Find where the given text appears and provide that cell's center as [x, y] coordinate. 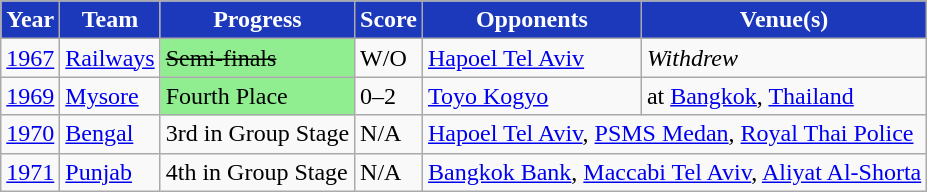
Railways [110, 58]
Opponents [532, 20]
Team [110, 20]
W/O [389, 58]
3rd in Group Stage [257, 134]
Year [30, 20]
1967 [30, 58]
Progress [257, 20]
1971 [30, 172]
0–2 [389, 96]
Score [389, 20]
1969 [30, 96]
Fourth Place [257, 96]
Mysore [110, 96]
Punjab [110, 172]
1970 [30, 134]
Bengal [110, 134]
Hapoel Tel Aviv [532, 58]
Withdrew [784, 58]
at Bangkok, Thailand [784, 96]
Venue(s) [784, 20]
Hapoel Tel Aviv, PSMS Medan, Royal Thai Police [675, 134]
4th in Group Stage [257, 172]
Semi-finals [257, 58]
Bangkok Bank, Maccabi Tel Aviv, Aliyat Al-Shorta [675, 172]
Toyo Kogyo [532, 96]
